Determine the [X, Y] coordinate at the center of the cell enclosing the given text.  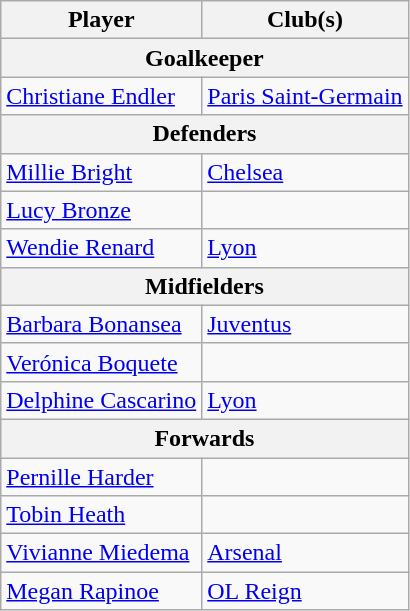
Goalkeeper [204, 58]
Barbara Bonansea [102, 324]
Pernille Harder [102, 477]
Verónica Boquete [102, 362]
Tobin Heath [102, 515]
Defenders [204, 134]
Chelsea [305, 172]
Delphine Cascarino [102, 400]
Club(s) [305, 20]
Paris Saint-Germain [305, 96]
Vivianne Miedema [102, 553]
Millie Bright [102, 172]
Lucy Bronze [102, 210]
Megan Rapinoe [102, 591]
Juventus [305, 324]
Arsenal [305, 553]
Christiane Endler [102, 96]
Midfielders [204, 286]
Forwards [204, 438]
Wendie Renard [102, 248]
Player [102, 20]
OL Reign [305, 591]
